Search for the cell housing the specified text and yield its [X, Y] center coordinate. 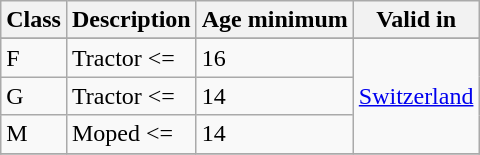
M [34, 134]
Age minimum [274, 20]
Switzerland [416, 96]
16 [274, 58]
Valid in [416, 20]
Moped <= [131, 134]
G [34, 96]
F [34, 58]
Class [34, 20]
Description [131, 20]
